Detect which cell encompasses the target text, then output its (X, Y) center coordinate. 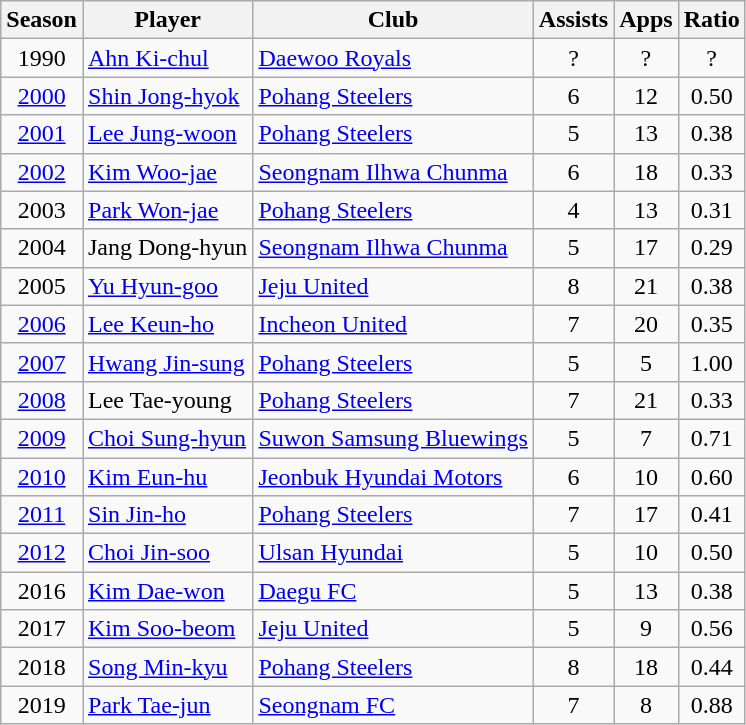
Kim Woo-jae (167, 172)
Kim Dae-won (167, 591)
1.00 (712, 362)
0.56 (712, 629)
2011 (42, 515)
2008 (42, 400)
Ulsan Hyundai (393, 553)
2000 (42, 96)
Jeonbuk Hyundai Motors (393, 477)
2001 (42, 134)
Player (167, 20)
Daewoo Royals (393, 58)
0.41 (712, 515)
Jang Dong-hyun (167, 248)
0.31 (712, 210)
Hwang Jin-sung (167, 362)
Choi Jin-soo (167, 553)
2010 (42, 477)
0.35 (712, 324)
2005 (42, 286)
Yu Hyun-goo (167, 286)
Lee Jung-woon (167, 134)
Season (42, 20)
Kim Eun-hu (167, 477)
2004 (42, 248)
Choi Sung-hyun (167, 438)
1990 (42, 58)
2009 (42, 438)
Suwon Samsung Bluewings (393, 438)
Club (393, 20)
0.29 (712, 248)
Daegu FC (393, 591)
2019 (42, 705)
Incheon United (393, 324)
Park Tae-jun (167, 705)
Ratio (712, 20)
2006 (42, 324)
Ahn Ki-chul (167, 58)
Park Won-jae (167, 210)
12 (646, 96)
0.88 (712, 705)
0.44 (712, 667)
4 (573, 210)
Apps (646, 20)
Seongnam FC (393, 705)
2012 (42, 553)
0.60 (712, 477)
Sin Jin-ho (167, 515)
0.71 (712, 438)
2002 (42, 172)
2007 (42, 362)
9 (646, 629)
2017 (42, 629)
Shin Jong-hyok (167, 96)
2003 (42, 210)
Song Min-kyu (167, 667)
Lee Tae-young (167, 400)
2016 (42, 591)
Lee Keun-ho (167, 324)
2018 (42, 667)
Assists (573, 20)
Kim Soo-beom (167, 629)
20 (646, 324)
